Detect which cell encompasses the target text, then output its (x, y) center coordinate. 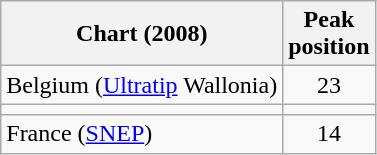
France (SNEP) (142, 134)
Chart (2008) (142, 34)
23 (329, 85)
Peakposition (329, 34)
14 (329, 134)
Belgium (Ultratip Wallonia) (142, 85)
